Search for the cell housing the specified text and yield its (x, y) center coordinate. 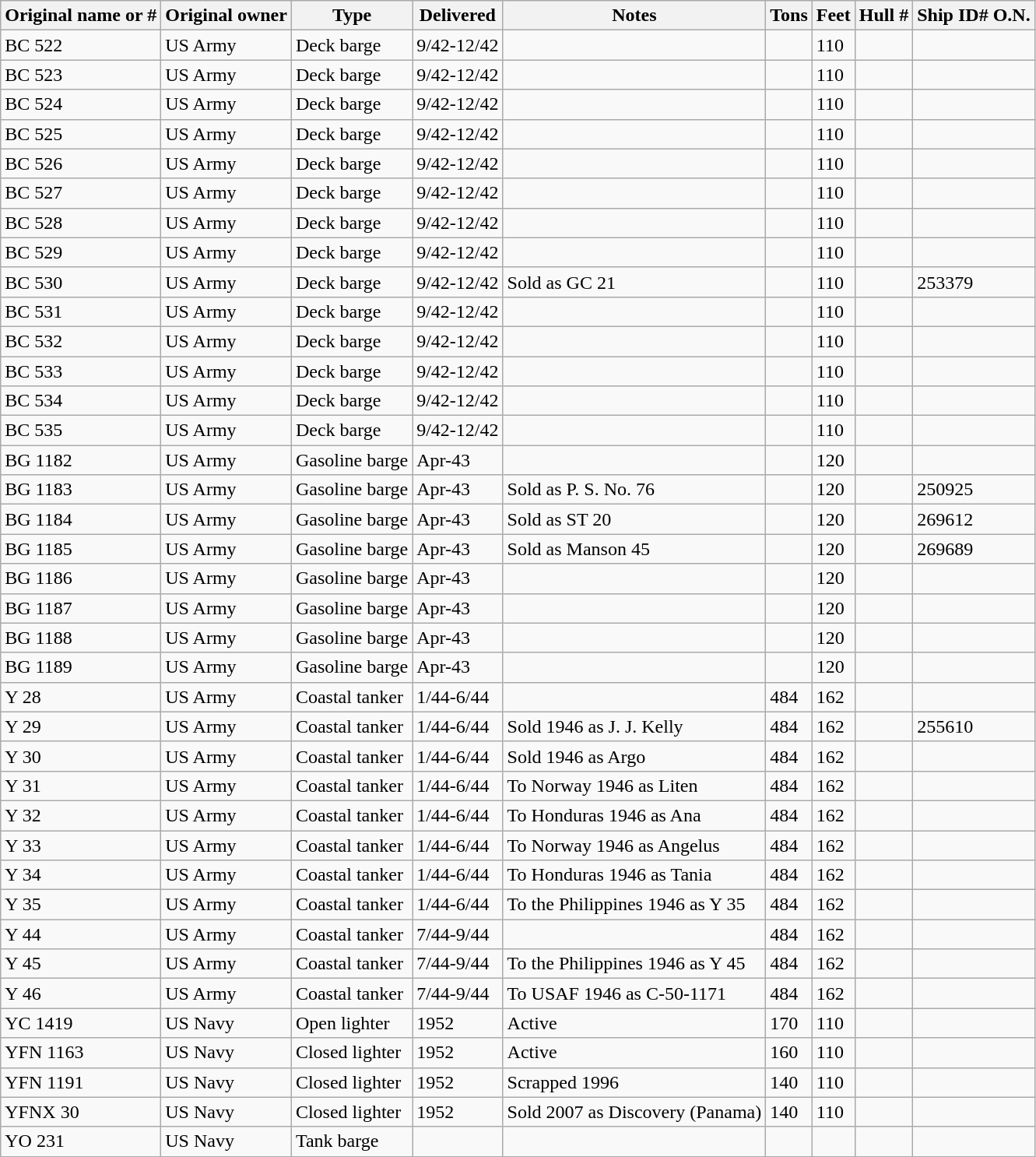
To USAF 1946 as C-50-1171 (634, 993)
YC 1419 (81, 1023)
269612 (974, 519)
BC 522 (81, 45)
160 (789, 1053)
YFNX 30 (81, 1112)
Y 32 (81, 815)
To Norway 1946 as Angelus (634, 845)
170 (789, 1023)
BC 529 (81, 252)
Y 29 (81, 726)
Open lighter (352, 1023)
Y 35 (81, 905)
To Honduras 1946 as Ana (634, 815)
Sold as GC 21 (634, 282)
250925 (974, 490)
269689 (974, 549)
253379 (974, 282)
BC 526 (81, 164)
BG 1182 (81, 460)
To Honduras 1946 as Tania (634, 875)
Hull # (883, 16)
BC 535 (81, 431)
BC 531 (81, 311)
Y 30 (81, 756)
Y 46 (81, 993)
255610 (974, 726)
Sold as Manson 45 (634, 549)
Feet (833, 16)
Y 33 (81, 845)
BC 533 (81, 371)
To Norway 1946 as Liten (634, 786)
Delivered (458, 16)
BG 1187 (81, 608)
Sold 1946 as J. J. Kelly (634, 726)
Ship ID# O.N. (974, 16)
Y 28 (81, 697)
Sold 2007 as Discovery (Panama) (634, 1112)
Y 44 (81, 934)
YFN 1163 (81, 1053)
BG 1184 (81, 519)
Type (352, 16)
YO 231 (81, 1141)
BC 530 (81, 282)
To the Philippines 1946 as Y 45 (634, 964)
Notes (634, 16)
BC 524 (81, 104)
Y 45 (81, 964)
Sold 1946 as Argo (634, 756)
BC 534 (81, 401)
BG 1186 (81, 578)
BC 523 (81, 75)
Sold as ST 20 (634, 519)
Original owner (227, 16)
Original name or # (81, 16)
Tons (789, 16)
Tank barge (352, 1141)
BG 1188 (81, 638)
BG 1183 (81, 490)
Y 31 (81, 786)
BC 532 (81, 341)
BC 527 (81, 193)
Scrapped 1996 (634, 1082)
YFN 1191 (81, 1082)
Y 34 (81, 875)
BC 525 (81, 134)
To the Philippines 1946 as Y 35 (634, 905)
Sold as P. S. No. 76 (634, 490)
BG 1189 (81, 667)
BC 528 (81, 223)
BG 1185 (81, 549)
